Provide the (X, Y) coordinate of the cell's center where the given text is located.  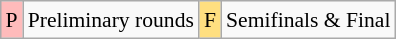
Preliminary rounds (111, 20)
Semifinals & Final (308, 20)
P (12, 20)
F (210, 20)
